Provide the [X, Y] coordinate of the cell's center where the given text is located.  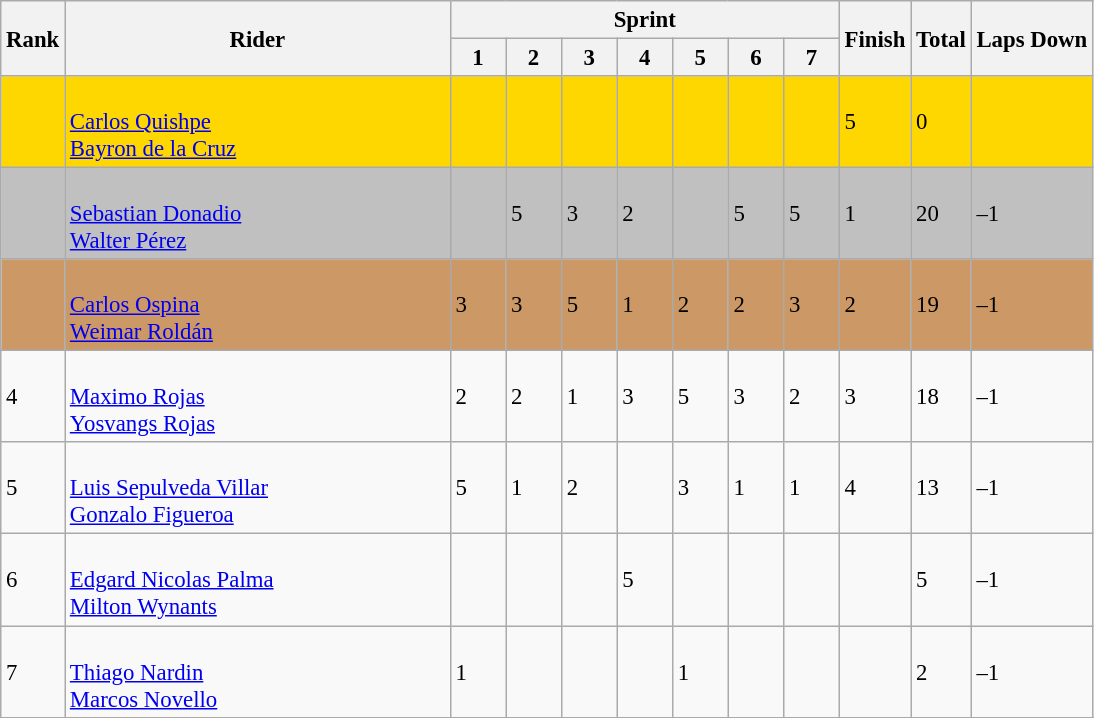
18 [941, 397]
20 [941, 214]
Rank [33, 38]
Finish [874, 38]
Sprint [644, 20]
0 [941, 122]
Carlos QuishpeBayron de la Cruz [258, 122]
Rider [258, 38]
13 [941, 488]
Sebastian DonadioWalter Pérez [258, 214]
Total [941, 38]
Edgard Nicolas PalmaMilton Wynants [258, 580]
19 [941, 305]
Laps Down [1032, 38]
Thiago NardinMarcos Novello [258, 672]
Maximo RojasYosvangs Rojas [258, 397]
Luis Sepulveda VillarGonzalo Figueroa [258, 488]
Carlos OspinaWeimar Roldán [258, 305]
